Determine the (X, Y) coordinate at the center of the cell enclosing the given text.  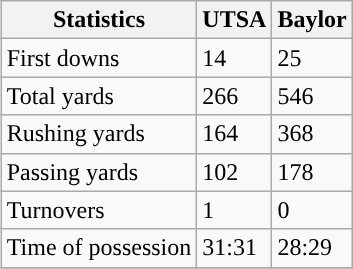
31:31 (234, 248)
368 (312, 134)
Baylor (312, 20)
25 (312, 58)
1 (234, 210)
164 (234, 134)
Passing yards (99, 172)
178 (312, 172)
Statistics (99, 20)
Total yards (99, 96)
28:29 (312, 248)
546 (312, 96)
First downs (99, 58)
266 (234, 96)
UTSA (234, 20)
14 (234, 58)
0 (312, 210)
Time of possession (99, 248)
Rushing yards (99, 134)
Turnovers (99, 210)
102 (234, 172)
